Determine the [X, Y] coordinate at the center of the cell enclosing the given text.  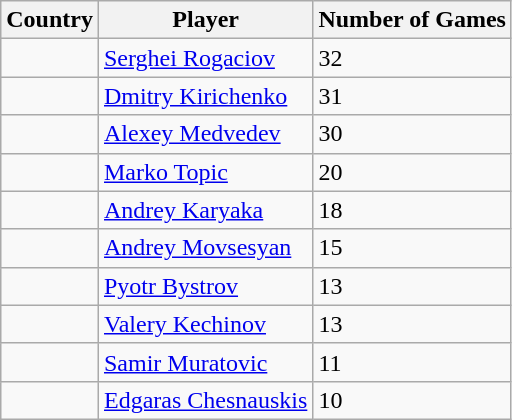
Andrey Karyaka [205, 210]
Valery Kechinov [205, 324]
Andrey Movsesyan [205, 248]
Edgaras Chesnauskis [205, 400]
Samir Muratovic [205, 362]
Alexey Medvedev [205, 134]
20 [412, 172]
15 [412, 248]
Serghei Rogaciov [205, 58]
18 [412, 210]
Pyotr Bystrov [205, 286]
10 [412, 400]
Marko Topic [205, 172]
Country [50, 20]
Number of Games [412, 20]
11 [412, 362]
31 [412, 96]
Player [205, 20]
Dmitry Kirichenko [205, 96]
32 [412, 58]
30 [412, 134]
